Capture the cell that displays the provided text and extract its (x, y) central coordinate. 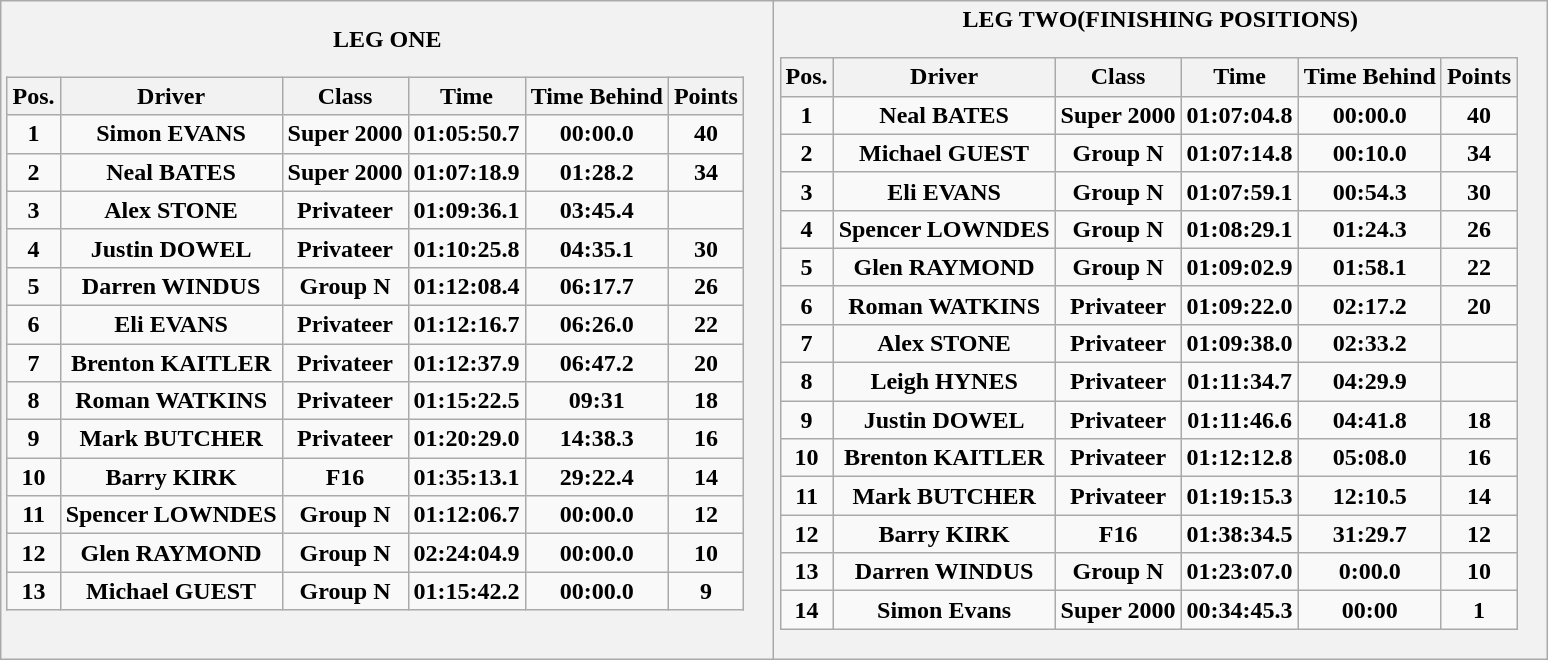
01:24.3 (1370, 229)
01:11:34.7 (1240, 382)
01:20:29.0 (466, 439)
02:33.2 (1370, 343)
00:10.0 (1370, 153)
01:10:25.8 (466, 248)
01:12:06.7 (466, 515)
01:07:14.8 (1240, 153)
31:29.7 (1370, 534)
04:29.9 (1370, 382)
01:38:34.5 (1240, 534)
01:35:13.1 (466, 477)
14:38.3 (596, 439)
02:24:04.9 (466, 553)
Simon EVANS (171, 134)
01:12:37.9 (466, 363)
Simon Evans (944, 610)
01:09:22.0 (1240, 305)
01:12:16.7 (466, 324)
01:09:38.0 (1240, 343)
00:54.3 (1370, 191)
01:08:29.1 (1240, 229)
01:09:36.1 (466, 210)
01:07:18.9 (466, 172)
01:05:50.7 (466, 134)
01:19:15.3 (1240, 496)
29:22.4 (596, 477)
04:35.1 (596, 248)
Leigh HYNES (944, 382)
06:17.7 (596, 286)
06:47.2 (596, 363)
12:10.5 (1370, 496)
06:26.0 (596, 324)
01:28.2 (596, 172)
01:07:59.1 (1240, 191)
01:12:08.4 (466, 286)
04:41.8 (1370, 420)
01:15:42.2 (466, 591)
0:00.0 (1370, 572)
02:17.2 (1370, 305)
01:12:12.8 (1240, 458)
05:08.0 (1370, 458)
01:07:04.8 (1240, 115)
00:00 (1370, 610)
01:15:22.5 (466, 401)
03:45.4 (596, 210)
00:34:45.3 (1240, 610)
01:11:46.6 (1240, 420)
01:09:02.9 (1240, 267)
01:23:07.0 (1240, 572)
09:31 (596, 401)
01:58.1 (1370, 267)
